Output the (X, Y) coordinate of the center of the cell containing the given text.  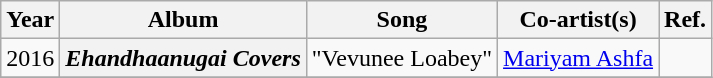
Album (183, 20)
Co-artist(s) (578, 20)
Song (402, 20)
Mariyam Ashfa (578, 58)
Year (30, 20)
Ref. (686, 20)
2016 (30, 58)
Ehandhaanugai Covers (183, 58)
"Vevunee Loabey" (402, 58)
